For the text-containing cell, return its midpoint in (x, y) coordinate format. 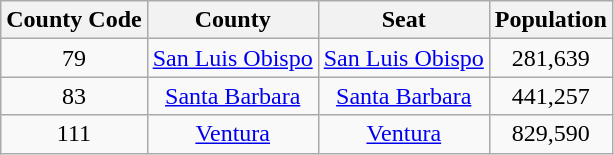
County Code (74, 20)
County (232, 20)
111 (74, 134)
829,590 (550, 134)
281,639 (550, 58)
79 (74, 58)
441,257 (550, 96)
Population (550, 20)
Seat (404, 20)
83 (74, 96)
